For the text-containing cell, return its midpoint in [X, Y] coordinate format. 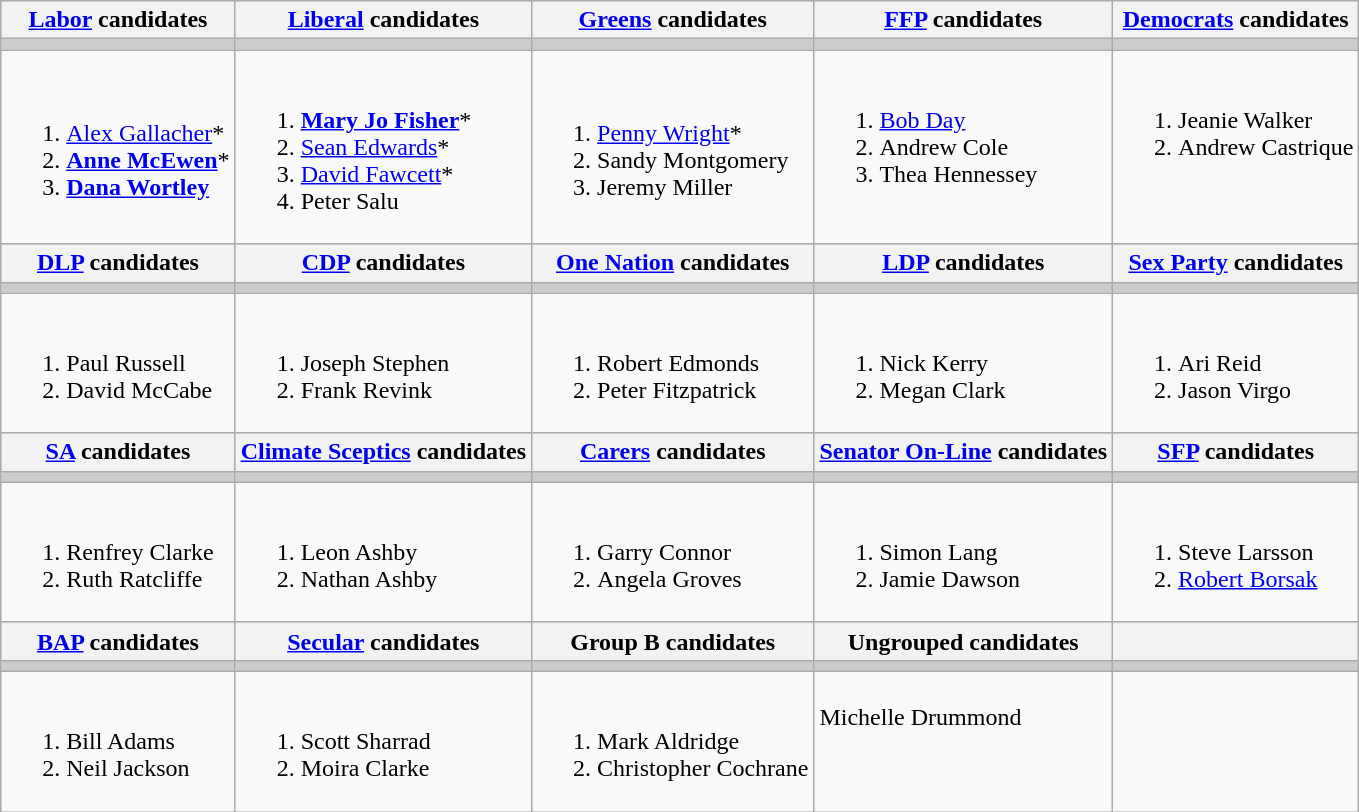
Jeanie WalkerAndrew Castrique [1236, 147]
Garry ConnorAngela Groves [673, 552]
DLP candidates [118, 263]
Mary Jo Fisher*Sean Edwards*David Fawcett*Peter Salu [383, 147]
One Nation candidates [673, 263]
SA candidates [118, 452]
Renfrey ClarkeRuth Ratcliffe [118, 552]
Joseph StephenFrank Revink [383, 363]
Greens candidates [673, 20]
Robert EdmondsPeter Fitzpatrick [673, 363]
Labor candidates [118, 20]
Climate Sceptics candidates [383, 452]
Ungrouped candidates [964, 641]
Bob DayAndrew ColeThea Hennessey [964, 147]
Nick KerryMegan Clark [964, 363]
FFP candidates [964, 20]
BAP candidates [118, 641]
SFP candidates [1236, 452]
Penny Wright*Sandy MontgomeryJeremy Miller [673, 147]
Bill AdamsNeil Jackson [118, 741]
LDP candidates [964, 263]
Simon LangJamie Dawson [964, 552]
Liberal candidates [383, 20]
Ari ReidJason Virgo [1236, 363]
Mark AldridgeChristopher Cochrane [673, 741]
Michelle Drummond [964, 741]
Scott SharradMoira Clarke [383, 741]
Senator On-Line candidates [964, 452]
Paul RussellDavid McCabe [118, 363]
CDP candidates [383, 263]
Alex Gallacher*Anne McEwen*Dana Wortley [118, 147]
Secular candidates [383, 641]
Leon AshbyNathan Ashby [383, 552]
Steve LarssonRobert Borsak [1236, 552]
Democrats candidates [1236, 20]
Group B candidates [673, 641]
Sex Party candidates [1236, 263]
Carers candidates [673, 452]
